Extract the (x, y) coordinate from the center of the cell holding the provided text.  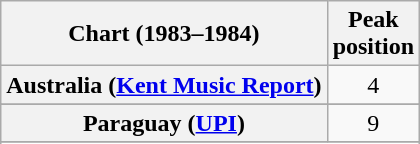
Paraguay (UPI) (164, 123)
Chart (1983–1984) (164, 34)
Australia (Kent Music Report) (164, 85)
9 (373, 123)
4 (373, 85)
Peakposition (373, 34)
